Find where the given text appears and provide that cell's center as [X, Y] coordinate. 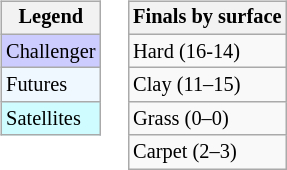
Legend [50, 18]
Challenger [50, 51]
Satellites [50, 119]
Carpet (2–3) [207, 152]
Hard (16-14) [207, 51]
Grass (0–0) [207, 119]
Finals by surface [207, 18]
Futures [50, 85]
Clay (11–15) [207, 85]
